Return the (X, Y) coordinate for the center point of the cell that contains the specified text.  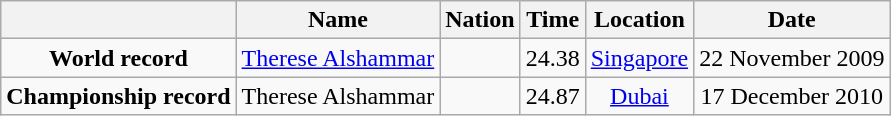
22 November 2009 (792, 58)
Date (792, 20)
World record (118, 58)
17 December 2010 (792, 96)
Time (552, 20)
Name (338, 20)
Dubai (639, 96)
Championship record (118, 96)
Location (639, 20)
24.87 (552, 96)
Singapore (639, 58)
24.38 (552, 58)
Nation (480, 20)
